Detect which cell encompasses the target text, then output its [x, y] center coordinate. 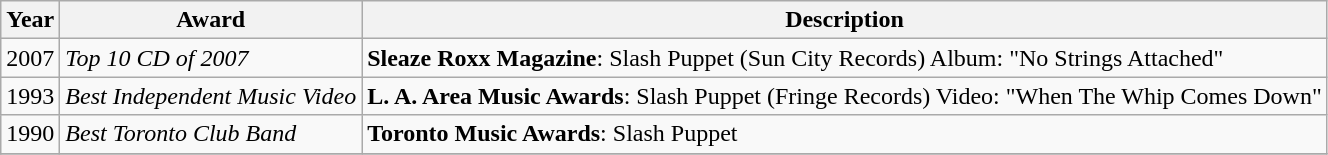
L. A. Area Music Awards: Slash Puppet (Fringe Records) Video: "When The Whip Comes Down" [845, 96]
Best Independent Music Video [211, 96]
Top 10 CD of 2007 [211, 58]
Toronto Music Awards: Slash Puppet [845, 134]
Description [845, 20]
2007 [30, 58]
Sleaze Roxx Magazine: Slash Puppet (Sun City Records) Album: "No Strings Attached" [845, 58]
Award [211, 20]
1990 [30, 134]
Year [30, 20]
1993 [30, 96]
Best Toronto Club Band [211, 134]
